Output the (X, Y) coordinate of the center of the cell containing the given text.  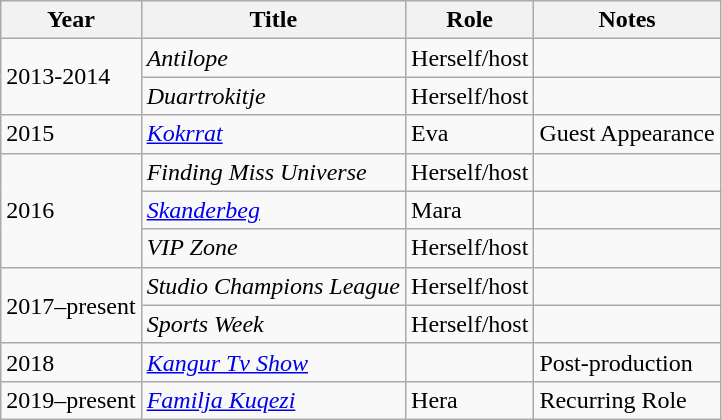
Mara (470, 210)
Year (71, 20)
2018 (71, 362)
Familja Kuqezi (273, 400)
Skanderbeg (273, 210)
Post-production (627, 362)
Kangur Tv Show (273, 362)
2016 (71, 210)
Eva (470, 134)
Duartrokitje (273, 96)
Notes (627, 20)
Title (273, 20)
2015 (71, 134)
2017–present (71, 305)
Kokrrat (273, 134)
2013-2014 (71, 77)
Guest Appearance (627, 134)
VIP Zone (273, 248)
Sports Week (273, 324)
2019–present (71, 400)
Recurring Role (627, 400)
Finding Miss Universe (273, 172)
Studio Champions League (273, 286)
Antilope (273, 58)
Hera (470, 400)
Role (470, 20)
